Detect which cell encompasses the target text, then output its (x, y) center coordinate. 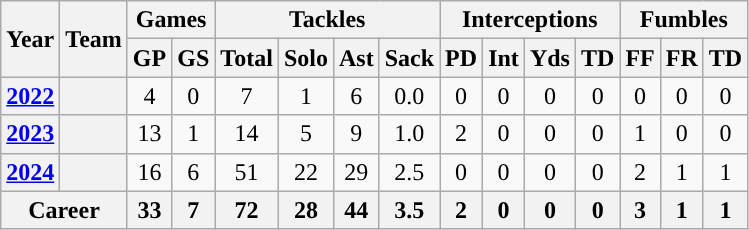
4 (149, 96)
28 (306, 210)
2023 (30, 134)
Ast (356, 58)
2024 (30, 172)
72 (247, 210)
Games (170, 20)
13 (149, 134)
3 (640, 210)
PD (462, 58)
GS (194, 58)
22 (306, 172)
FF (640, 58)
9 (356, 134)
Solo (306, 58)
Tackles (328, 20)
Fumbles (684, 20)
Year (30, 39)
2022 (30, 96)
FR (682, 58)
Sack (409, 58)
0.0 (409, 96)
51 (247, 172)
Int (504, 58)
GP (149, 58)
2.5 (409, 172)
Interceptions (530, 20)
33 (149, 210)
Team (94, 39)
29 (356, 172)
5 (306, 134)
16 (149, 172)
44 (356, 210)
14 (247, 134)
Total (247, 58)
3.5 (409, 210)
Yds (550, 58)
Career (64, 210)
1.0 (409, 134)
